Search for the cell housing the specified text and yield its [x, y] center coordinate. 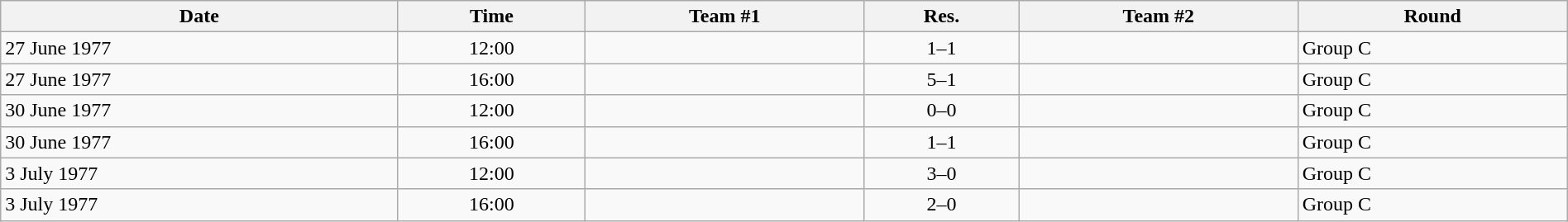
3–0 [942, 173]
Team #1 [724, 17]
2–0 [942, 205]
Res. [942, 17]
0–0 [942, 111]
Time [491, 17]
5–1 [942, 79]
Team #2 [1158, 17]
Date [199, 17]
Round [1432, 17]
